Output the [x, y] coordinate of the center of the cell containing the given text.  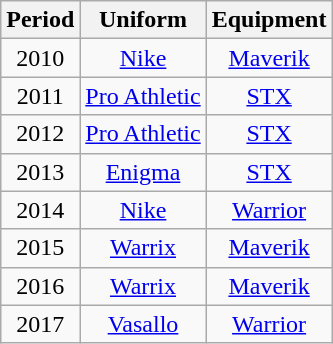
2013 [40, 172]
2012 [40, 134]
Uniform [143, 20]
2017 [40, 324]
2014 [40, 210]
Vasallo [143, 324]
2010 [40, 58]
2015 [40, 248]
Period [40, 20]
Enigma [143, 172]
2011 [40, 96]
2016 [40, 286]
Equipment [269, 20]
